Extract the [x, y] coordinate from the center of the cell holding the provided text.  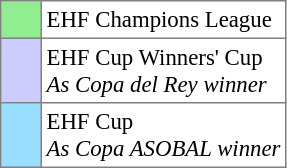
EHF Champions League [163, 20]
EHF CupAs Copa ASOBAL winner [163, 135]
EHF Cup Winners' CupAs Copa del Rey winner [163, 70]
